Locate the cell with the specified text and output its [X, Y] center coordinate. 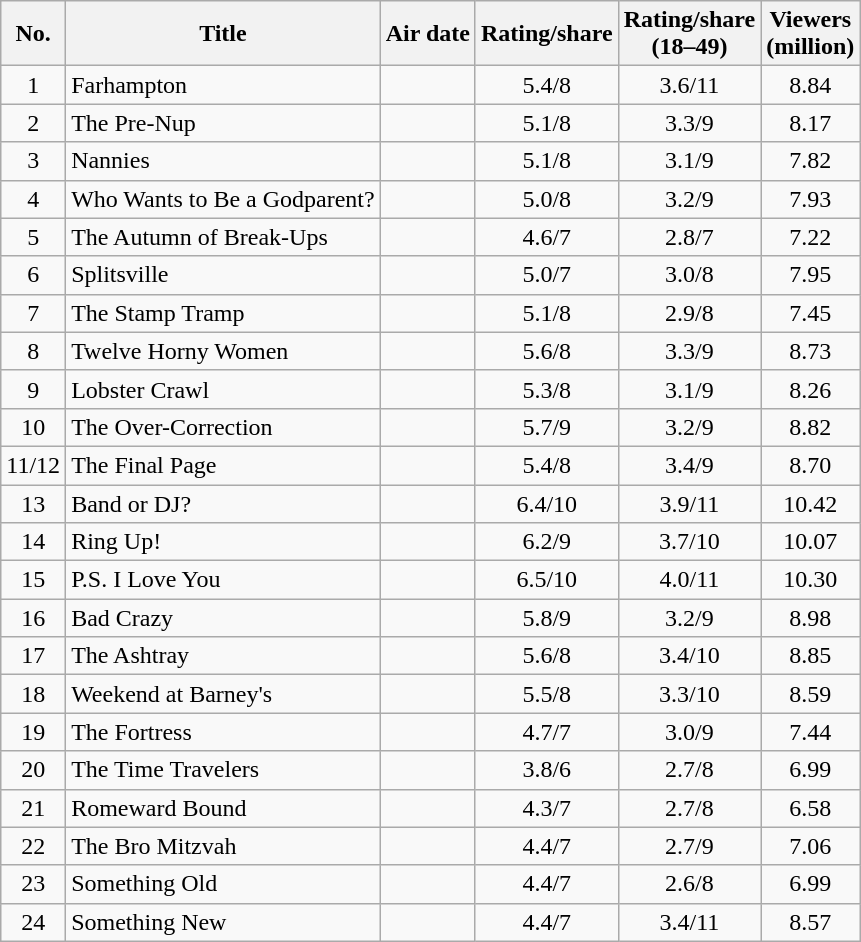
Band or DJ? [224, 503]
Something New [224, 922]
2 [34, 123]
10.30 [810, 580]
7.06 [810, 846]
4.6/7 [546, 237]
8.85 [810, 656]
2.9/8 [690, 313]
6.5/10 [546, 580]
The Ashtray [224, 656]
The Autumn of Break-Ups [224, 237]
5.3/8 [546, 389]
4.3/7 [546, 808]
6.58 [810, 808]
No. [34, 34]
13 [34, 503]
Bad Crazy [224, 618]
3.0/8 [690, 275]
5.0/8 [546, 199]
3.4/9 [690, 465]
5.7/9 [546, 427]
15 [34, 580]
10.42 [810, 503]
8.73 [810, 351]
22 [34, 846]
Nannies [224, 161]
7.82 [810, 161]
3.7/10 [690, 542]
8.26 [810, 389]
3.3/10 [690, 694]
Splitsville [224, 275]
Who Wants to Be a Godparent? [224, 199]
3.4/10 [690, 656]
3 [34, 161]
2.7/9 [690, 846]
The Fortress [224, 732]
20 [34, 770]
8 [34, 351]
6 [34, 275]
The Bro Mitzvah [224, 846]
Ring Up! [224, 542]
8.84 [810, 85]
11/12 [34, 465]
24 [34, 922]
Air date [428, 34]
3.6/11 [690, 85]
14 [34, 542]
5.0/7 [546, 275]
The Pre-Nup [224, 123]
8.98 [810, 618]
4.0/11 [690, 580]
8.17 [810, 123]
The Final Page [224, 465]
Twelve Horny Women [224, 351]
6.2/9 [546, 542]
21 [34, 808]
7.95 [810, 275]
The Over-Correction [224, 427]
1 [34, 85]
17 [34, 656]
Something Old [224, 884]
18 [34, 694]
6.4/10 [546, 503]
9 [34, 389]
23 [34, 884]
19 [34, 732]
7.22 [810, 237]
Farhampton [224, 85]
8.59 [810, 694]
P.S. I Love You [224, 580]
5 [34, 237]
4.7/7 [546, 732]
Rating/share [546, 34]
3.9/11 [690, 503]
7 [34, 313]
5.8/9 [546, 618]
Title [224, 34]
8.82 [810, 427]
10.07 [810, 542]
10 [34, 427]
7.44 [810, 732]
3.4/11 [690, 922]
16 [34, 618]
Weekend at Barney's [224, 694]
Romeward Bound [224, 808]
Rating/share(18–49) [690, 34]
Viewers(million) [810, 34]
8.70 [810, 465]
3.0/9 [690, 732]
4 [34, 199]
8.57 [810, 922]
The Stamp Tramp [224, 313]
2.6/8 [690, 884]
5.5/8 [546, 694]
7.93 [810, 199]
Lobster Crawl [224, 389]
The Time Travelers [224, 770]
3.8/6 [546, 770]
2.8/7 [690, 237]
7.45 [810, 313]
